Capture the cell that displays the provided text and extract its [X, Y] central coordinate. 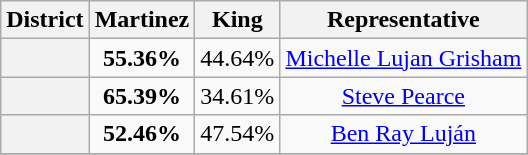
District [45, 20]
Martinez [142, 20]
52.46% [142, 134]
Michelle Lujan Grisham [404, 58]
65.39% [142, 96]
Steve Pearce [404, 96]
44.64% [238, 58]
47.54% [238, 134]
Representative [404, 20]
55.36% [142, 58]
King [238, 20]
Ben Ray Luján [404, 134]
34.61% [238, 96]
